Determine the (X, Y) coordinate at the center of the cell enclosing the given text.  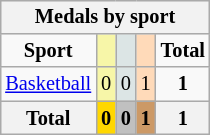
Basketball (48, 84)
Sport (48, 51)
Medals by sport (105, 17)
